Find where the given text appears and provide that cell's center as (x, y) coordinate. 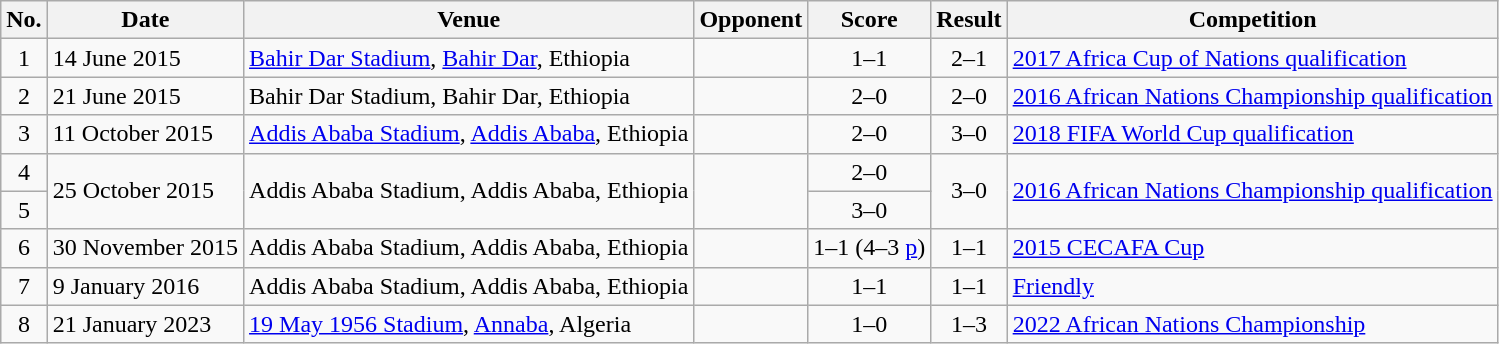
2022 African Nations Championship (1252, 324)
2–1 (969, 58)
2 (24, 96)
1 (24, 58)
2015 CECAFA Cup (1252, 248)
7 (24, 286)
Venue (469, 20)
Score (870, 20)
Competition (1252, 20)
Opponent (751, 20)
Result (969, 20)
No. (24, 20)
2017 Africa Cup of Nations qualification (1252, 58)
25 October 2015 (145, 191)
19 May 1956 Stadium, Annaba, Algeria (469, 324)
2018 FIFA World Cup qualification (1252, 134)
Friendly (1252, 286)
6 (24, 248)
Date (145, 20)
1–1 (4–3 p) (870, 248)
1–0 (870, 324)
11 October 2015 (145, 134)
3 (24, 134)
9 January 2016 (145, 286)
8 (24, 324)
14 June 2015 (145, 58)
4 (24, 172)
21 January 2023 (145, 324)
5 (24, 210)
1–3 (969, 324)
30 November 2015 (145, 248)
21 June 2015 (145, 96)
